Provide the (X, Y) coordinate of the cell's center where the given text is located.  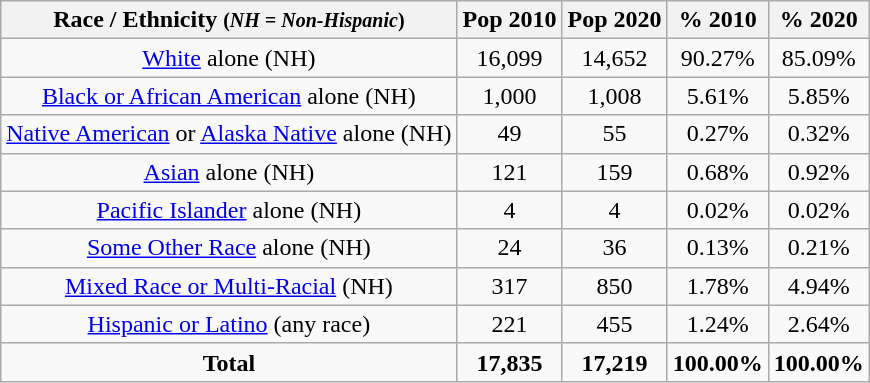
Total (229, 362)
Mixed Race or Multi-Racial (NH) (229, 286)
Asian alone (NH) (229, 172)
24 (510, 248)
36 (614, 248)
4.94% (818, 286)
Black or African American alone (NH) (229, 96)
455 (614, 324)
221 (510, 324)
159 (614, 172)
0.21% (818, 248)
1.78% (718, 286)
5.85% (818, 96)
% 2010 (718, 20)
Pop 2020 (614, 20)
17,219 (614, 362)
85.09% (818, 58)
Hispanic or Latino (any race) (229, 324)
Pop 2010 (510, 20)
90.27% (718, 58)
49 (510, 134)
% 2020 (818, 20)
1,008 (614, 96)
850 (614, 286)
317 (510, 286)
14,652 (614, 58)
0.13% (718, 248)
0.32% (818, 134)
0.92% (818, 172)
0.27% (718, 134)
2.64% (818, 324)
1,000 (510, 96)
16,099 (510, 58)
Race / Ethnicity (NH = Non-Hispanic) (229, 20)
1.24% (718, 324)
Pacific Islander alone (NH) (229, 210)
17,835 (510, 362)
0.68% (718, 172)
55 (614, 134)
White alone (NH) (229, 58)
Some Other Race alone (NH) (229, 248)
121 (510, 172)
Native American or Alaska Native alone (NH) (229, 134)
5.61% (718, 96)
